Pinpoint the cell where the given text exists, returning its [x, y] midpoint coordinate. 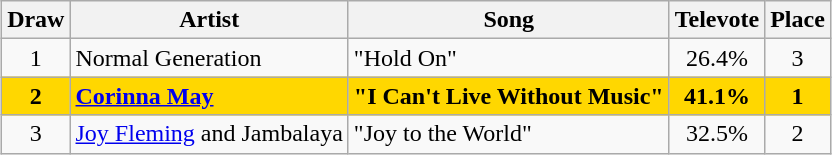
Normal Generation [209, 58]
26.4% [716, 58]
Artist [209, 20]
"Joy to the World" [508, 134]
"Hold On" [508, 58]
Joy Fleming and Jambalaya [209, 134]
Song [508, 20]
Place [798, 20]
41.1% [716, 96]
32.5% [716, 134]
Draw [36, 20]
Televote [716, 20]
"I Can't Live Without Music" [508, 96]
Corinna May [209, 96]
